From the cell containing the given text, extract its center point as (X, Y) coordinate. 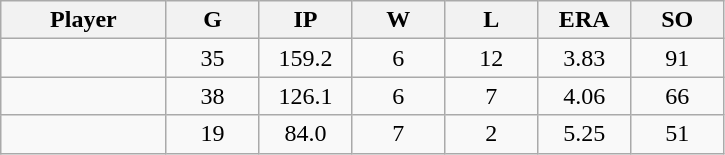
W (398, 20)
12 (492, 58)
126.1 (306, 96)
Player (84, 20)
5.25 (584, 134)
84.0 (306, 134)
ERA (584, 20)
51 (678, 134)
L (492, 20)
159.2 (306, 58)
SO (678, 20)
91 (678, 58)
38 (212, 96)
19 (212, 134)
4.06 (584, 96)
2 (492, 134)
IP (306, 20)
3.83 (584, 58)
66 (678, 96)
35 (212, 58)
G (212, 20)
